Output the (X, Y) coordinate of the center of the cell containing the given text.  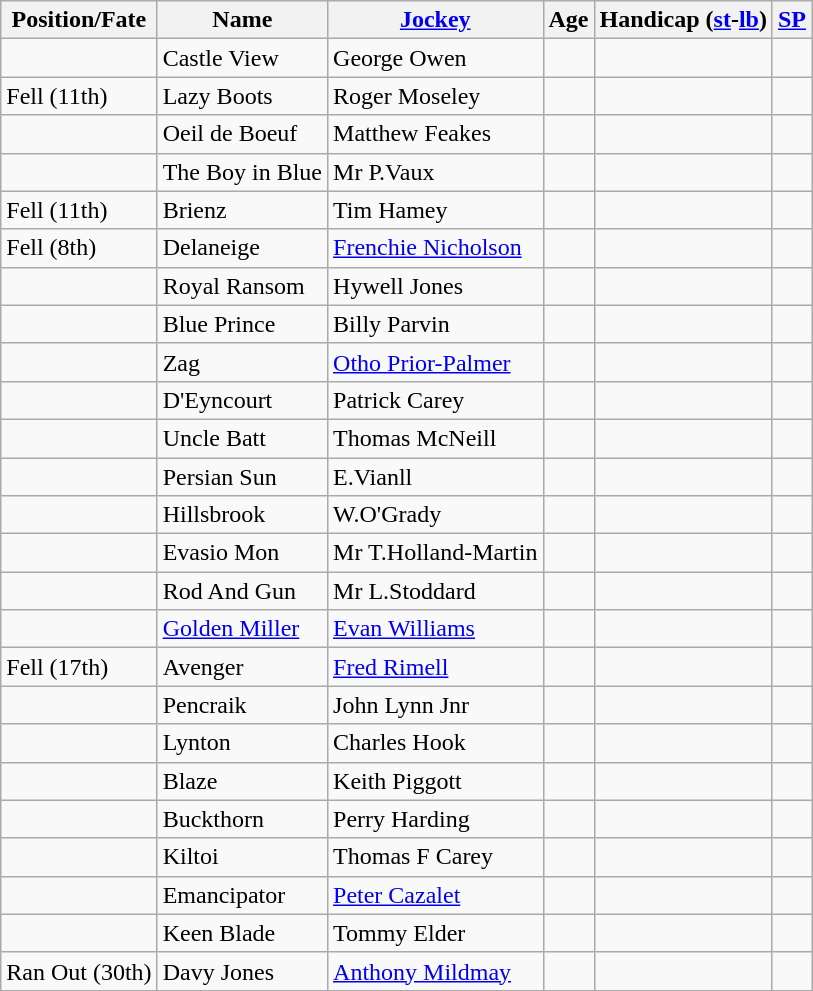
Hillsbrook (242, 515)
Age (568, 20)
Peter Cazalet (436, 895)
Evasio Mon (242, 553)
Anthony Mildmay (436, 971)
Lazy Boots (242, 96)
Jockey (436, 20)
Davy Jones (242, 971)
Keen Blade (242, 933)
Pencraik (242, 705)
Name (242, 20)
Fred Rimell (436, 667)
Thomas F Carey (436, 857)
Frenchie Nicholson (436, 248)
D'Eyncourt (242, 400)
E.Vianll (436, 477)
Fell (17th) (79, 667)
Hywell Jones (436, 286)
Charles Hook (436, 743)
Golden Miller (242, 629)
George Owen (436, 58)
Mr P.Vaux (436, 172)
Zag (242, 362)
Brienz (242, 210)
The Boy in Blue (242, 172)
Blue Prince (242, 324)
Kiltoi (242, 857)
Tommy Elder (436, 933)
Position/Fate (79, 20)
Lynton (242, 743)
Tim Hamey (436, 210)
Royal Ransom (242, 286)
Avenger (242, 667)
Perry Harding (436, 819)
SP (792, 20)
W.O'Grady (436, 515)
Evan Williams (436, 629)
Mr L.Stoddard (436, 591)
Rod And Gun (242, 591)
Persian Sun (242, 477)
Blaze (242, 781)
Mr T.Holland-Martin (436, 553)
Keith Piggott (436, 781)
Uncle Batt (242, 438)
Billy Parvin (436, 324)
Oeil de Boeuf (242, 134)
John Lynn Jnr (436, 705)
Buckthorn (242, 819)
Patrick Carey (436, 400)
Roger Moseley (436, 96)
Otho Prior-Palmer (436, 362)
Handicap (st-lb) (683, 20)
Delaneige (242, 248)
Castle View (242, 58)
Emancipator (242, 895)
Fell (8th) (79, 248)
Ran Out (30th) (79, 971)
Thomas McNeill (436, 438)
Matthew Feakes (436, 134)
